Capture the cell that displays the provided text and extract its (x, y) central coordinate. 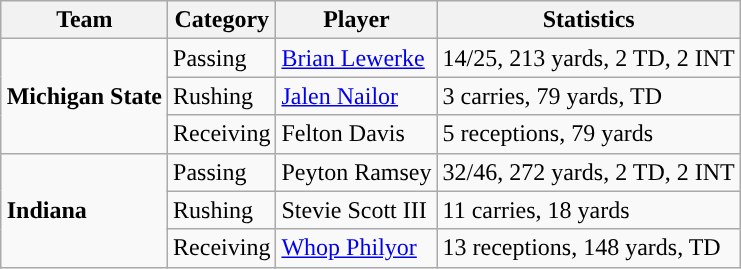
Whop Philyor (356, 248)
13 receptions, 148 yards, TD (588, 248)
32/46, 272 yards, 2 TD, 2 INT (588, 172)
Statistics (588, 20)
Player (356, 20)
11 carries, 18 yards (588, 210)
Michigan State (84, 96)
3 carries, 79 yards, TD (588, 96)
Category (222, 20)
Brian Lewerke (356, 58)
Felton Davis (356, 134)
Stevie Scott III (356, 210)
Jalen Nailor (356, 96)
Team (84, 20)
5 receptions, 79 yards (588, 134)
14/25, 213 yards, 2 TD, 2 INT (588, 58)
Indiana (84, 210)
Peyton Ramsey (356, 172)
